Identify which cell holds the provided text, then report its [X, Y] central coordinate. 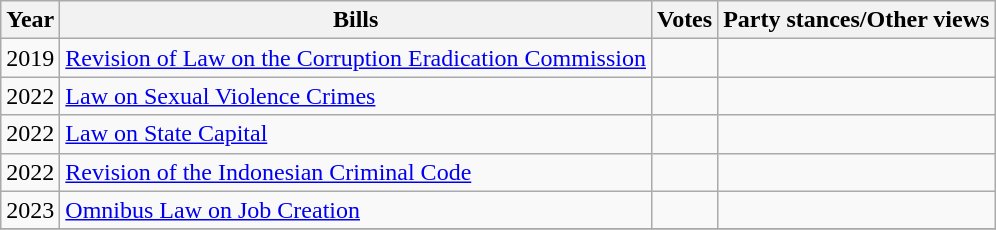
2023 [30, 210]
Bills [356, 20]
Year [30, 20]
Revision of Law on the Corruption Eradication Commission [356, 58]
Revision of the Indonesian Criminal Code [356, 172]
Omnibus Law on Job Creation [356, 210]
Law on Sexual Violence Crimes [356, 96]
Party stances/Other views [856, 20]
2019 [30, 58]
Votes [684, 20]
Law on State Capital [356, 134]
